Capture the cell that displays the provided text and extract its (x, y) central coordinate. 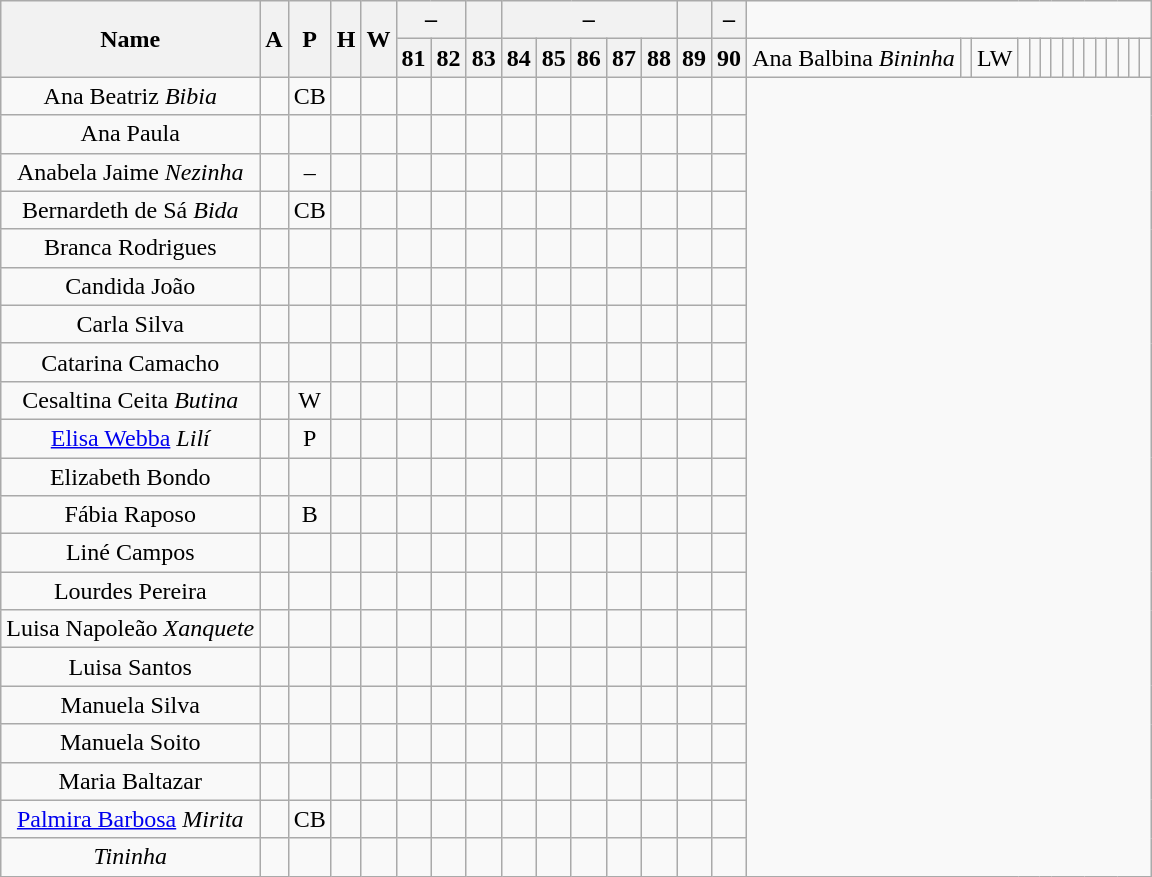
Cesaltina Ceita Butina (130, 400)
Candida João (130, 286)
Name (130, 39)
82 (448, 58)
Maria Baltazar (130, 781)
83 (484, 58)
81 (414, 58)
B (310, 515)
Catarina Camacho (130, 362)
Manuela Silva (130, 705)
Tininha (130, 857)
H (346, 39)
Palmira Barbosa Mirita (130, 819)
89 (694, 58)
Ana Balbina Bininha (854, 58)
Luisa Santos (130, 667)
Elisa Webba Lilí (130, 438)
Lourdes Pereira (130, 591)
Branca Rodrigues (130, 248)
84 (518, 58)
Carla Silva (130, 324)
86 (588, 58)
Ana Beatriz Bibia (130, 96)
Bernardeth de Sá Bida (130, 210)
A (274, 39)
Anabela Jaime Nezinha (130, 172)
87 (624, 58)
88 (658, 58)
Luisa Napoleão Xanquete (130, 629)
Liné Campos (130, 553)
85 (554, 58)
Ana Paula (130, 134)
Elizabeth Bondo (130, 477)
90 (730, 58)
Manuela Soito (130, 743)
Fábia Raposo (130, 515)
LW (994, 58)
